Detect which cell encompasses the target text, then output its [x, y] center coordinate. 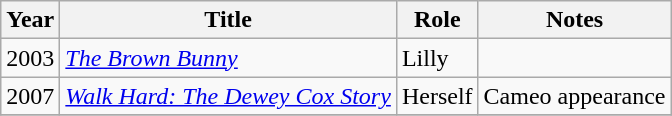
Herself [437, 96]
Title [228, 20]
Year [30, 20]
Notes [574, 20]
Lilly [437, 58]
2007 [30, 96]
Role [437, 20]
2003 [30, 58]
Cameo appearance [574, 96]
Walk Hard: The Dewey Cox Story [228, 96]
The Brown Bunny [228, 58]
